Provide the [X, Y] coordinate of the cell's center where the given text is located.  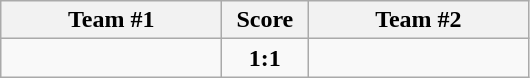
Team #1 [112, 20]
Team #2 [418, 20]
Score [265, 20]
1:1 [265, 58]
